Search for the cell housing the specified text and yield its (X, Y) center coordinate. 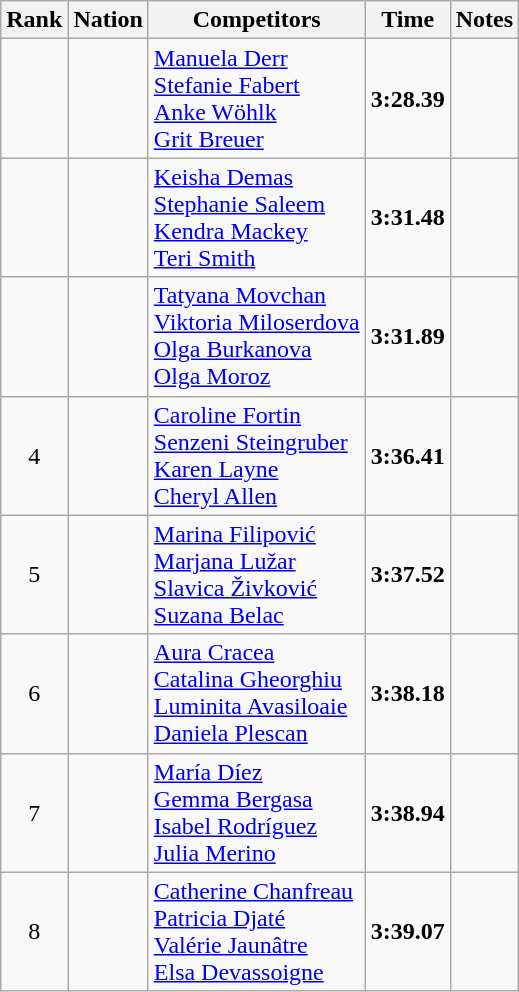
Competitors (256, 20)
5 (34, 574)
3:39.07 (408, 932)
Rank (34, 20)
Time (408, 20)
Catherine ChanfreauPatricia DjatéValérie JaunâtreElsa Devassoigne (256, 932)
María DíezGemma BergasaIsabel RodríguezJulia Merino (256, 812)
3:36.41 (408, 456)
Keisha DemasStephanie SaleemKendra MackeyTeri Smith (256, 218)
3:28.39 (408, 98)
4 (34, 456)
8 (34, 932)
Nation (108, 20)
Tatyana MovchanViktoria MiloserdovaOlga BurkanovaOlga Moroz (256, 336)
3:31.89 (408, 336)
3:38.18 (408, 694)
3:31.48 (408, 218)
7 (34, 812)
Caroline FortinSenzeni SteingruberKaren LayneCheryl Allen (256, 456)
Manuela DerrStefanie FabertAnke WöhlkGrit Breuer (256, 98)
3:38.94 (408, 812)
Notes (484, 20)
Marina FilipovićMarjana LužarSlavica ŽivkovićSuzana Belac (256, 574)
3:37.52 (408, 574)
Aura CraceaCatalina GheorghiuLuminita AvasiloaieDaniela Plescan (256, 694)
6 (34, 694)
